Return (X, Y) of the center of cell containing provided text 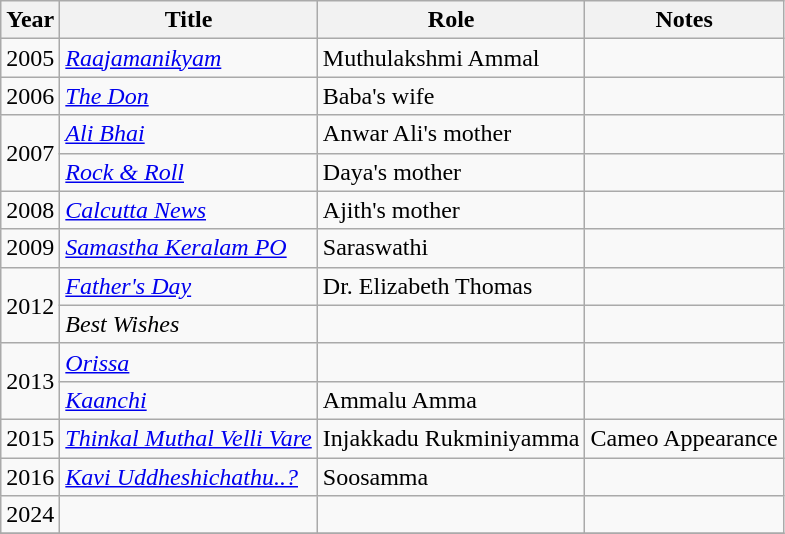
Muthulakshmi Ammal (451, 58)
Role (451, 20)
Thinkal Muthal Velli Vare (188, 438)
2005 (30, 58)
2007 (30, 153)
Raajamanikyam (188, 58)
Daya's mother (451, 172)
Kavi Uddheshichathu..? (188, 477)
Injakkadu Rukminiyamma (451, 438)
Rock & Roll (188, 172)
Cameo Appearance (684, 438)
Kaanchi (188, 400)
Ali Bhai (188, 134)
2024 (30, 515)
Samastha Keralam PO (188, 248)
Calcutta News (188, 210)
Soosamma (451, 477)
2006 (30, 96)
Saraswathi (451, 248)
The Don (188, 96)
Dr. Elizabeth Thomas (451, 286)
Title (188, 20)
2016 (30, 477)
Year (30, 20)
2008 (30, 210)
2013 (30, 381)
Ajith's mother (451, 210)
2009 (30, 248)
Baba's wife (451, 96)
Father's Day (188, 286)
2012 (30, 305)
Anwar Ali's mother (451, 134)
2015 (30, 438)
Best Wishes (188, 324)
Ammalu Amma (451, 400)
Notes (684, 20)
Orissa (188, 362)
